Detect which cell encompasses the target text, then output its [X, Y] center coordinate. 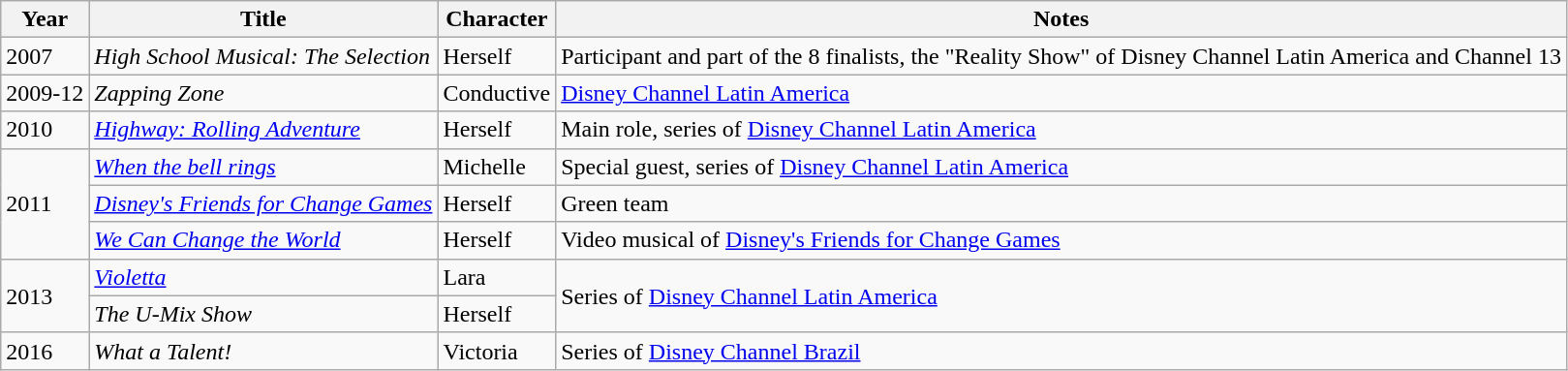
2007 [45, 56]
Video musical of Disney's Friends for Change Games [1061, 240]
2011 [45, 203]
2010 [45, 130]
Victoria [497, 351]
Zapping Zone [263, 93]
We Can Change the World [263, 240]
Lara [497, 277]
Violetta [263, 277]
Title [263, 19]
Highway: Rolling Adventure [263, 130]
Series of Disney Channel Brazil [1061, 351]
The U-Mix Show [263, 314]
What a Talent! [263, 351]
Character [497, 19]
Green team [1061, 203]
Participant and part of the 8 finalists, the "Reality Show" of Disney Channel Latin America and Channel 13 [1061, 56]
Notes [1061, 19]
Disney's Friends for Change Games [263, 203]
Disney Channel Latin America [1061, 93]
Special guest, series of Disney Channel Latin America [1061, 167]
2013 [45, 295]
Michelle [497, 167]
2009-12 [45, 93]
High School Musical: The Selection [263, 56]
Main role, series of Disney Channel Latin America [1061, 130]
2016 [45, 351]
Series of Disney Channel Latin America [1061, 295]
Conductive [497, 93]
Year [45, 19]
When the bell rings [263, 167]
